Pinpoint the cell where the given text exists, returning its (x, y) midpoint coordinate. 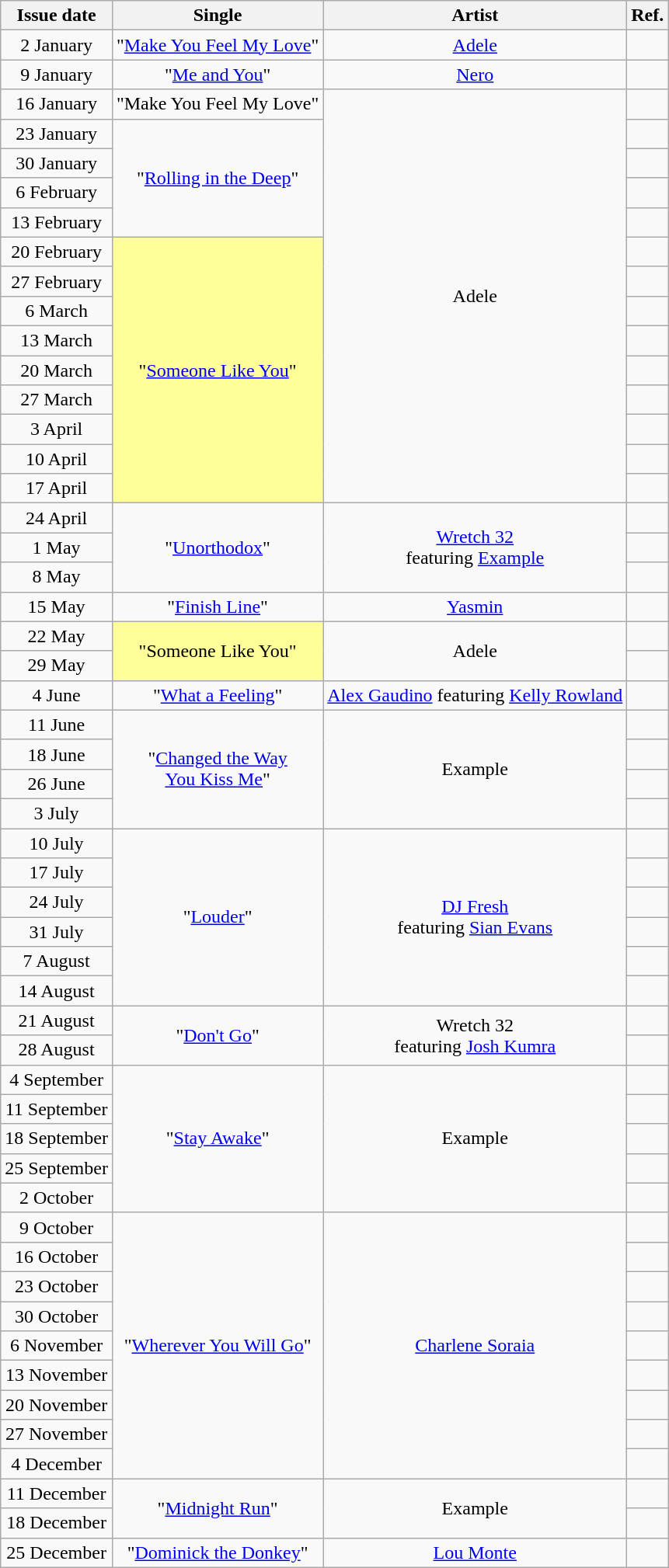
Lou Monte (476, 1552)
30 October (57, 1316)
Single (218, 16)
29 May (57, 666)
11 December (57, 1493)
25 September (57, 1168)
24 April (57, 518)
31 July (57, 932)
13 February (57, 222)
6 February (57, 193)
17 April (57, 488)
20 March (57, 370)
"Me and You" (218, 75)
21 August (57, 1020)
"Don't Go" (218, 1035)
13 March (57, 340)
13 November (57, 1375)
DJ Freshfeaturing Sian Evans (476, 916)
1 May (57, 548)
4 September (57, 1080)
23 January (57, 134)
11 September (57, 1109)
Wretch 32featuring Josh Kumra (476, 1035)
20 November (57, 1405)
"What a Feeling" (218, 695)
Nero (476, 75)
22 May (57, 636)
4 June (57, 695)
25 December (57, 1552)
"Dominick the Donkey" (218, 1552)
7 August (57, 961)
Yasmin (476, 607)
Charlene Soraia (476, 1345)
14 August (57, 991)
28 August (57, 1050)
30 January (57, 163)
"Rolling in the Deep" (218, 178)
Wretch 32featuring Example (476, 548)
2 January (57, 45)
27 November (57, 1434)
9 January (57, 75)
10 July (57, 843)
"Midnight Run" (218, 1508)
"Finish Line" (218, 607)
"Unorthodox" (218, 548)
26 June (57, 784)
27 February (57, 281)
23 October (57, 1286)
"Wherever You Will Go" (218, 1345)
2 October (57, 1198)
"Louder" (218, 916)
18 June (57, 754)
17 July (57, 873)
24 July (57, 902)
3 July (57, 813)
3 April (57, 429)
Artist (476, 16)
18 December (57, 1523)
"Changed the WayYou Kiss Me" (218, 769)
15 May (57, 607)
10 April (57, 459)
9 October (57, 1227)
18 September (57, 1139)
16 January (57, 104)
4 December (57, 1464)
11 June (57, 725)
"Stay Awake" (218, 1139)
Alex Gaudino featuring Kelly Rowland (476, 695)
20 February (57, 252)
6 November (57, 1346)
16 October (57, 1257)
Ref. (648, 16)
27 March (57, 400)
Issue date (57, 16)
6 March (57, 311)
8 May (57, 577)
